Extract the (X, Y) coordinate from the center of the cell holding the provided text.  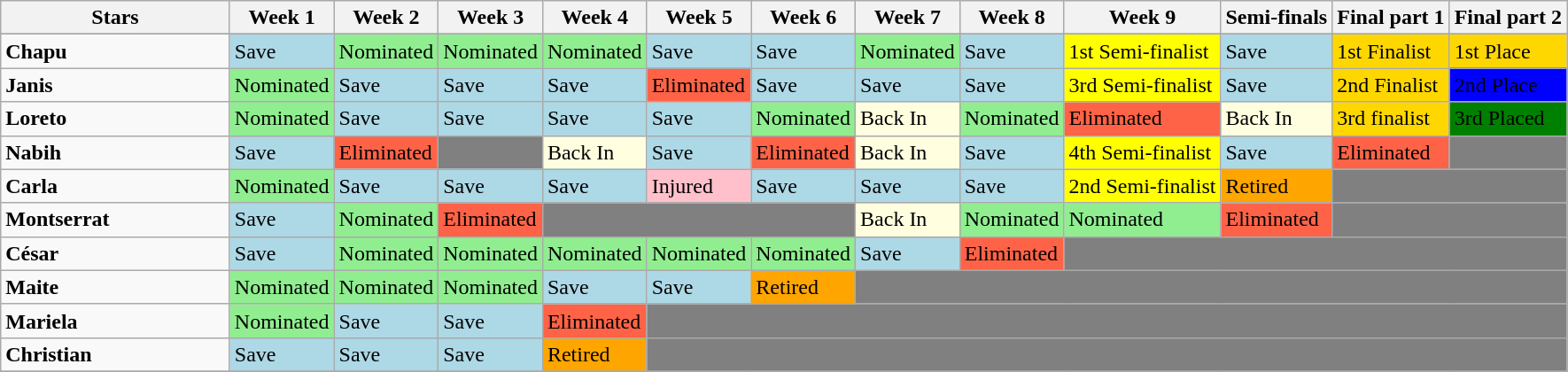
Week 6 (803, 18)
Week 7 (908, 18)
Week 1 (282, 18)
Final part 2 (1508, 18)
1st Finalist (1391, 51)
1st Semi-finalist (1143, 51)
3rd Semi-finalist (1143, 85)
Maite (115, 287)
3rd Placed (1508, 119)
1st Place (1508, 51)
Week 2 (386, 18)
2nd Finalist (1391, 85)
4th Semi-finalist (1143, 152)
3rd finalist (1391, 119)
Chapu (115, 51)
Week 5 (699, 18)
Final part 1 (1391, 18)
Nabih (115, 152)
Christian (115, 354)
Loreto (115, 119)
Injured (699, 186)
Semi-finals (1277, 18)
Montserrat (115, 220)
Stars (115, 18)
Week 9 (1143, 18)
Week 8 (1012, 18)
Mariela (115, 321)
2nd Semi-finalist (1143, 186)
2nd Place (1508, 85)
Carla (115, 186)
Week 3 (491, 18)
Week 4 (594, 18)
Janis (115, 85)
César (115, 253)
